Detect which cell encompasses the target text, then output its (X, Y) center coordinate. 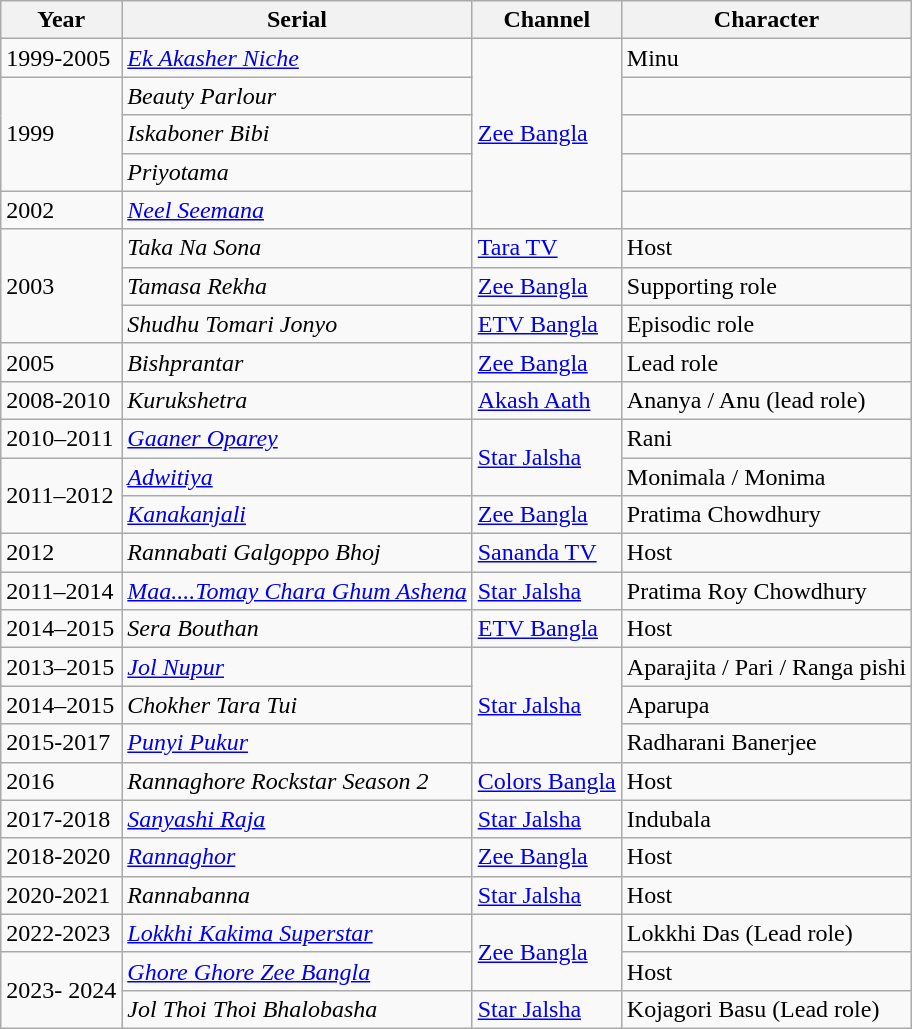
Character (766, 20)
Lead role (766, 362)
Akash Aath (546, 400)
Aparupa (766, 705)
2011–2012 (62, 496)
Ananya / Anu (lead role) (766, 400)
Channel (546, 20)
Radharani Banerjee (766, 743)
Aparajita / Pari / Ranga pishi (766, 667)
2008-2010 (62, 400)
Rannaghore Rockstar Season 2 (297, 781)
2018-2020 (62, 857)
Tara TV (546, 248)
Year (62, 20)
1999 (62, 134)
Shudhu Tomari Jonyo (297, 324)
2002 (62, 210)
Episodic role (766, 324)
Rannabanna (297, 895)
Taka Na Sona (297, 248)
Ghore Ghore Zee Bangla (297, 971)
Lokkhi Kakima Superstar (297, 933)
2023- 2024 (62, 990)
2003 (62, 286)
1999-2005 (62, 58)
Jol Nupur (297, 667)
Monimala / Monima (766, 477)
Sanyashi Raja (297, 819)
2013–2015 (62, 667)
Rani (766, 438)
Sera Bouthan (297, 629)
2010–2011 (62, 438)
Punyi Pukur (297, 743)
2015-2017 (62, 743)
Indubala (766, 819)
Jol Thoi Thoi Bhalobasha (297, 1009)
Pratima Chowdhury (766, 515)
Tamasa Rekha (297, 286)
Ek Akasher Niche (297, 58)
Supporting role (766, 286)
Adwitiya (297, 477)
2011–2014 (62, 591)
Serial (297, 20)
Sananda TV (546, 553)
Bishprantar (297, 362)
2017-2018 (62, 819)
Kojagori Basu (Lead role) (766, 1009)
Kanakanjali (297, 515)
Pratima Roy Chowdhury (766, 591)
Gaaner Oparey (297, 438)
Maa....Tomay Chara Ghum Ashena (297, 591)
Rannaghor (297, 857)
Iskaboner Bibi (297, 134)
Chokher Tara Tui (297, 705)
2022-2023 (62, 933)
Beauty Parlour (297, 96)
Rannabati Galgoppo Bhoj (297, 553)
Colors Bangla (546, 781)
Priyotama (297, 172)
2012 (62, 553)
Minu (766, 58)
2016 (62, 781)
2005 (62, 362)
Kurukshetra (297, 400)
Lokkhi Das (Lead role) (766, 933)
2020-2021 (62, 895)
Neel Seemana (297, 210)
